Extract the (X, Y) coordinate from the center of the cell holding the provided text.  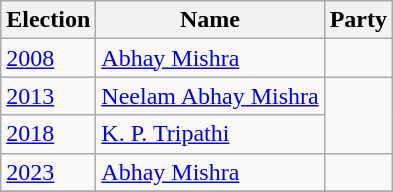
Party (358, 20)
2023 (48, 172)
2018 (48, 134)
K. P. Tripathi (210, 134)
Name (210, 20)
Election (48, 20)
Neelam Abhay Mishra (210, 96)
2013 (48, 96)
2008 (48, 58)
